From the cell containing the given text, extract its center point as [x, y] coordinate. 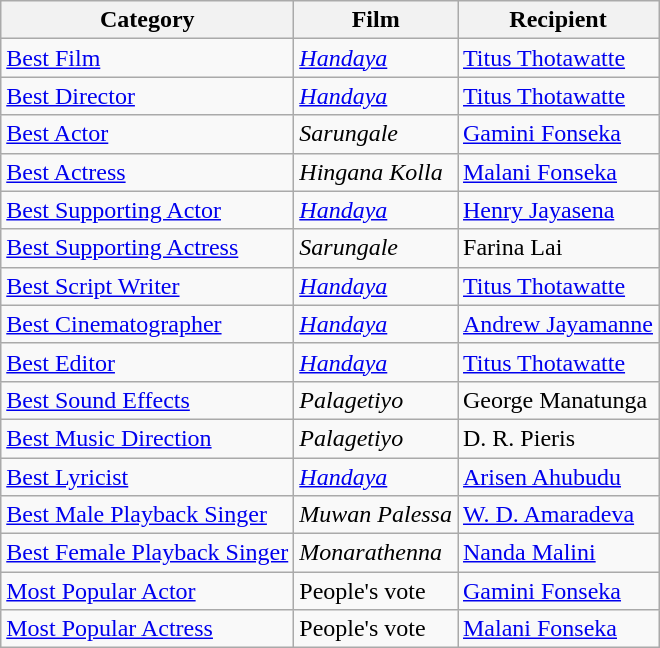
W. D. Amaradeva [558, 515]
Nanda Malini [558, 553]
Best Supporting Actress [148, 248]
Best Cinematographer [148, 324]
Best Male Playback Singer [148, 515]
Best Script Writer [148, 286]
Best Actor [148, 134]
Farina Lai [558, 248]
Best Female Playback Singer [148, 553]
Recipient [558, 20]
D. R. Pieris [558, 438]
Best Actress [148, 172]
Hingana Kolla [376, 172]
Best Director [148, 96]
Arisen Ahubudu [558, 477]
Best Film [148, 58]
Most Popular Actor [148, 591]
Most Popular Actress [148, 629]
Best Music Direction [148, 438]
Monarathenna [376, 553]
Muwan Palessa [376, 515]
Best Sound Effects [148, 400]
Best Supporting Actor [148, 210]
Henry Jayasena [558, 210]
Best Editor [148, 362]
Film [376, 20]
Best Lyricist [148, 477]
Category [148, 20]
Andrew Jayamanne [558, 324]
George Manatunga [558, 400]
